Capture the cell that displays the provided text and extract its [X, Y] central coordinate. 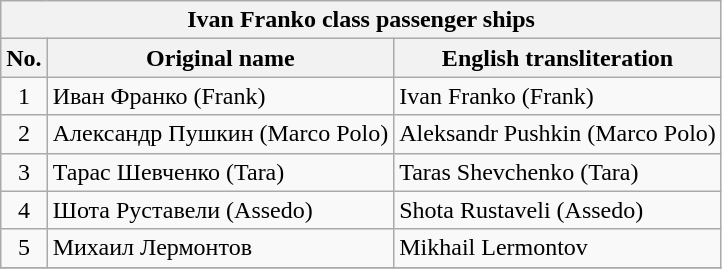
2 [24, 134]
English transliteration [558, 58]
Шота Руставели (Assedo) [220, 210]
Ivan Franko (Frank) [558, 96]
5 [24, 248]
Александр Пушкин (Marco Polo) [220, 134]
4 [24, 210]
Original name [220, 58]
Тарас Шевченко (Tara) [220, 172]
3 [24, 172]
Mikhail Lermontov [558, 248]
Shota Rustaveli (Assedo) [558, 210]
Aleksandr Pushkin (Marco Polo) [558, 134]
No. [24, 58]
1 [24, 96]
Taras Shevchenko (Tara) [558, 172]
Михаил Лермонтов [220, 248]
Ivan Franko class passenger ships [362, 20]
Иван Франко (Frank) [220, 96]
